For the text-containing cell, return its midpoint in [X, Y] coordinate format. 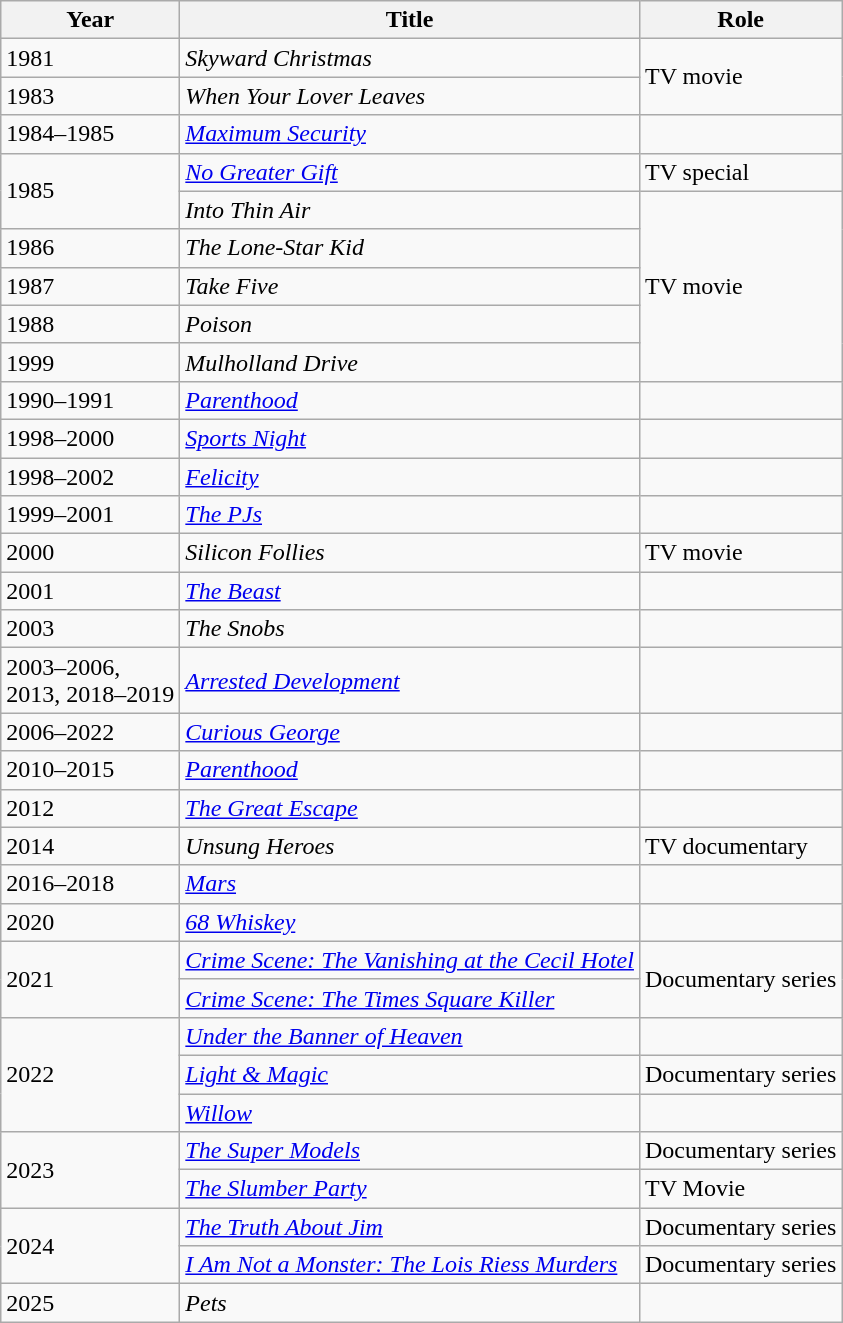
Into Thin Air [410, 210]
1984–1985 [90, 134]
2001 [90, 591]
Poison [410, 324]
1986 [90, 248]
Crime Scene: The Times Square Killer [410, 998]
The Beast [410, 591]
1999 [90, 362]
Silicon Follies [410, 553]
1985 [90, 191]
1999–2001 [90, 515]
1988 [90, 324]
2014 [90, 846]
Pets [410, 1303]
Mulholland Drive [410, 362]
Under the Banner of Heaven [410, 1036]
1990–1991 [90, 400]
The Truth About Jim [410, 1227]
The Super Models [410, 1151]
Light & Magic [410, 1074]
2021 [90, 979]
The Great Escape [410, 808]
2025 [90, 1303]
TV documentary [740, 846]
The Slumber Party [410, 1189]
The Lone-Star Kid [410, 248]
Willow [410, 1113]
Arrested Development [410, 680]
1998–2000 [90, 438]
2010–2015 [90, 770]
2003 [90, 629]
2000 [90, 553]
Role [740, 20]
2003–2006,2013, 2018–2019 [90, 680]
Title [410, 20]
The PJs [410, 515]
TV Movie [740, 1189]
1981 [90, 58]
I Am Not a Monster: The Lois Riess Murders [410, 1265]
1987 [90, 286]
68 Whiskey [410, 922]
No Greater Gift [410, 172]
Felicity [410, 477]
1983 [90, 96]
2006–2022 [90, 732]
2012 [90, 808]
Mars [410, 884]
2016–2018 [90, 884]
2020 [90, 922]
2024 [90, 1246]
When Your Lover Leaves [410, 96]
Curious George [410, 732]
2023 [90, 1170]
1998–2002 [90, 477]
2022 [90, 1074]
Crime Scene: The Vanishing at the Cecil Hotel [410, 960]
Skyward Christmas [410, 58]
TV special [740, 172]
Maximum Security [410, 134]
The Snobs [410, 629]
Take Five [410, 286]
Year [90, 20]
Sports Night [410, 438]
Unsung Heroes [410, 846]
